Capture the cell that displays the provided text and extract its [x, y] central coordinate. 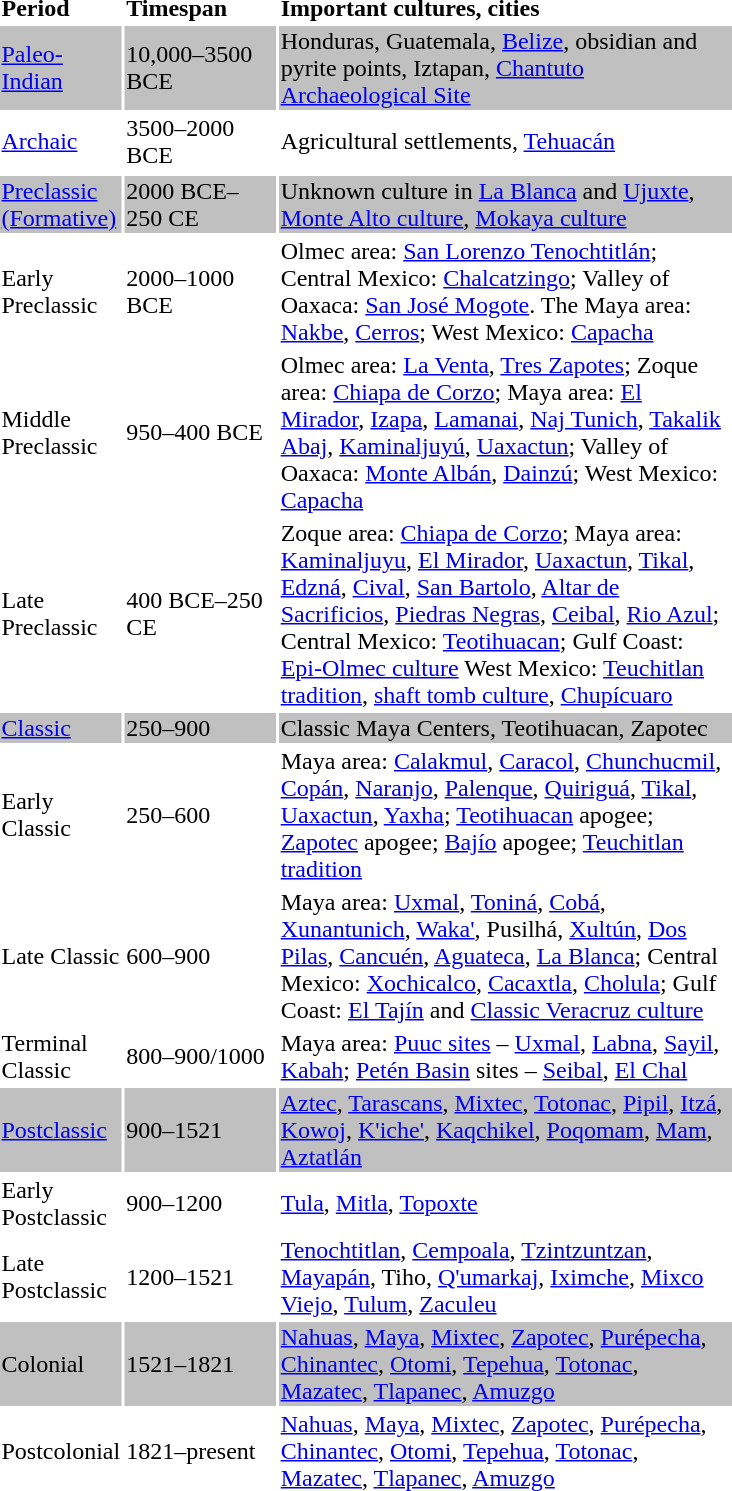
Late Classic [61, 956]
Late Postclassic [61, 1277]
Nahuas, Maya, Mixtec, Zapotec, Purépecha, Chinantec, Otomi, Tepehua, Totonac, Mazatec, Tlapanec, Amuzgo [506, 1364]
2000–1000 BCE [201, 292]
Early Postclassic [61, 1204]
Classic [61, 728]
400 BCE–250 CE [201, 614]
900–1200 [201, 1204]
Agricultural settlements, Tehuacán [506, 142]
Terminal Classic [61, 1056]
Colonial [61, 1364]
Late Preclassic [61, 614]
Aztec, Tarascans, Mixtec, Totonac, Pipil, Itzá, Kowoj, K'iche', Kaqchikel, Poqomam, Mam, Aztatlán [506, 1130]
1521–1821 [201, 1364]
Maya area: Puuc sites – Uxmal, Labna, Sayil, Kabah; Petén Basin sites – Seibal, El Chal [506, 1056]
10,000–3500 BCE [201, 68]
800–900/1000 [201, 1056]
1200–1521 [201, 1277]
Preclassic (Formative) [61, 204]
600–900 [201, 956]
250–600 [201, 815]
Tula, Mitla, Topoxte [506, 1204]
3500–2000 BCE [201, 142]
Early Preclassic [61, 292]
Postclassic [61, 1130]
Paleo-Indian [61, 68]
Archaic [61, 142]
Middle Preclassic [61, 432]
950–400 BCE [201, 432]
Classic Maya Centers, Teotihuacan, Zapotec [506, 728]
Honduras, Guatemala, Belize, obsidian and pyrite points, Iztapan, Chantuto Archaeological Site [506, 68]
Unknown culture in La Blanca and Ujuxte, Monte Alto culture, Mokaya culture [506, 204]
Tenochtitlan, Cempoala, Tzintzuntzan, Mayapán, Tiho, Q'umarkaj, Iximche, Mixco Viejo, Tulum, Zaculeu [506, 1277]
250–900 [201, 728]
2000 BCE–250 CE [201, 204]
Early Classic [61, 815]
900–1521 [201, 1130]
